Output the (X, Y) coordinate of the center of the cell containing the given text.  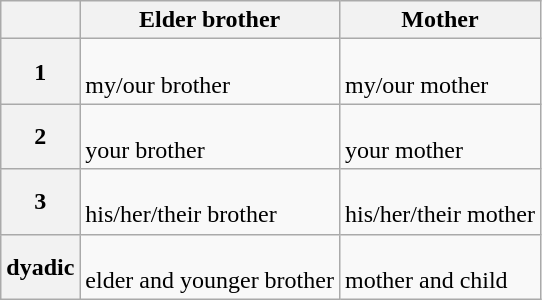
your brother (210, 136)
mother and child (440, 266)
his/her/their brother (210, 202)
his/her/their mother (440, 202)
elder and younger brother (210, 266)
Elder brother (210, 20)
2 (40, 136)
dyadic (40, 266)
my/our mother (440, 72)
1 (40, 72)
my/our brother (210, 72)
Mother (440, 20)
your mother (440, 136)
3 (40, 202)
